From the cell containing the given text, extract its center point as (x, y) coordinate. 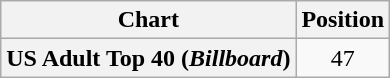
Chart (148, 20)
US Adult Top 40 (Billboard) (148, 58)
47 (343, 58)
Position (343, 20)
